Identify which cell holds the provided text, then report its (x, y) central coordinate. 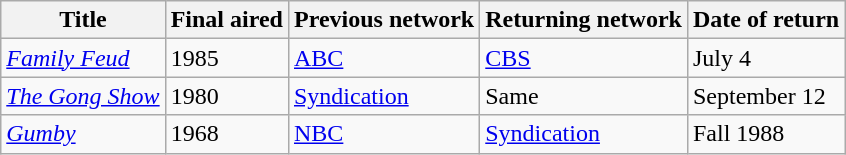
NBC (384, 134)
Family Feud (83, 58)
Same (584, 96)
CBS (584, 58)
The Gong Show (83, 96)
September 12 (766, 96)
Previous network (384, 20)
Fall 1988 (766, 134)
Gumby (83, 134)
July 4 (766, 58)
Title (83, 20)
1985 (226, 58)
1968 (226, 134)
ABC (384, 58)
Date of return (766, 20)
Returning network (584, 20)
Final aired (226, 20)
1980 (226, 96)
